Determine the (x, y) coordinate at the center of the cell enclosing the given text.  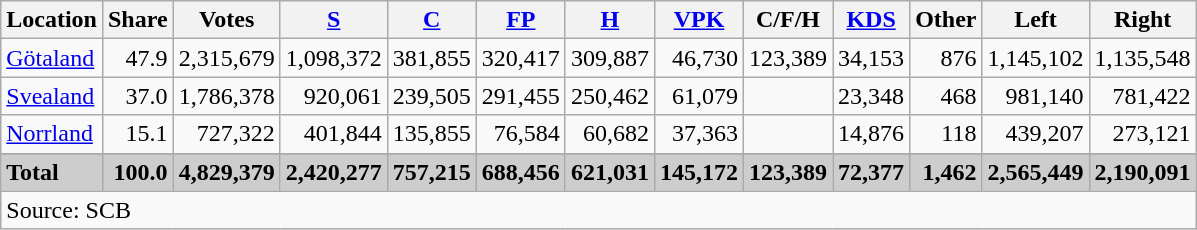
876 (946, 58)
2,190,091 (1142, 172)
2,420,277 (334, 172)
Votes (226, 20)
60,682 (610, 134)
1,786,378 (226, 96)
C/F/H (788, 20)
34,153 (872, 58)
1,098,372 (334, 58)
2,315,679 (226, 58)
273,121 (1142, 134)
Svealand (52, 96)
Share (138, 20)
1,145,102 (1036, 58)
291,455 (520, 96)
250,462 (610, 96)
Left (1036, 20)
2,565,449 (1036, 172)
727,322 (226, 134)
781,422 (1142, 96)
145,172 (698, 172)
Right (1142, 20)
401,844 (334, 134)
468 (946, 96)
Götaland (52, 58)
14,876 (872, 134)
61,079 (698, 96)
23,348 (872, 96)
72,377 (872, 172)
100.0 (138, 172)
Location (52, 20)
37.0 (138, 96)
320,417 (520, 58)
46,730 (698, 58)
C (432, 20)
4,829,379 (226, 172)
381,855 (432, 58)
Source: SCB (598, 210)
118 (946, 134)
239,505 (432, 96)
S (334, 20)
621,031 (610, 172)
76,584 (520, 134)
Norrland (52, 134)
FP (520, 20)
H (610, 20)
Other (946, 20)
439,207 (1036, 134)
688,456 (520, 172)
47.9 (138, 58)
757,215 (432, 172)
15.1 (138, 134)
37,363 (698, 134)
135,855 (432, 134)
KDS (872, 20)
981,140 (1036, 96)
VPK (698, 20)
920,061 (334, 96)
309,887 (610, 58)
1,135,548 (1142, 58)
Total (52, 172)
1,462 (946, 172)
